Extract the [x, y] coordinate from the center of the cell holding the provided text.  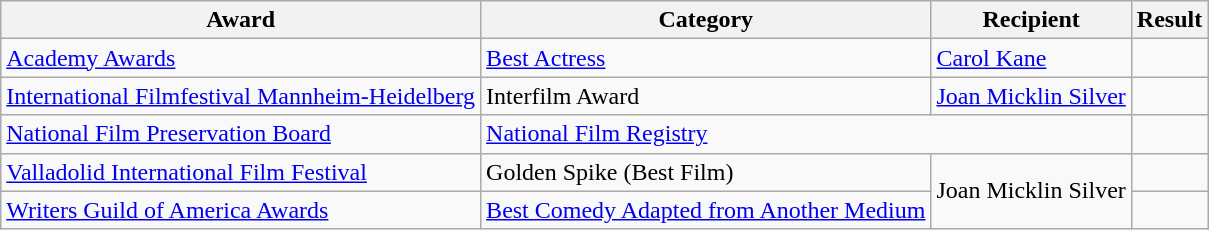
Best Comedy Adapted from Another Medium [706, 210]
Writers Guild of America Awards [241, 210]
International Filmfestival Mannheim-Heidelberg [241, 96]
Interfilm Award [706, 96]
Golden Spike (Best Film) [706, 172]
National Film Preservation Board [241, 134]
Recipient [1031, 20]
National Film Registry [806, 134]
Result [1169, 20]
Category [706, 20]
Award [241, 20]
Academy Awards [241, 58]
Valladolid International Film Festival [241, 172]
Carol Kane [1031, 58]
Best Actress [706, 58]
